From the cell containing the given text, extract its center point as [X, Y] coordinate. 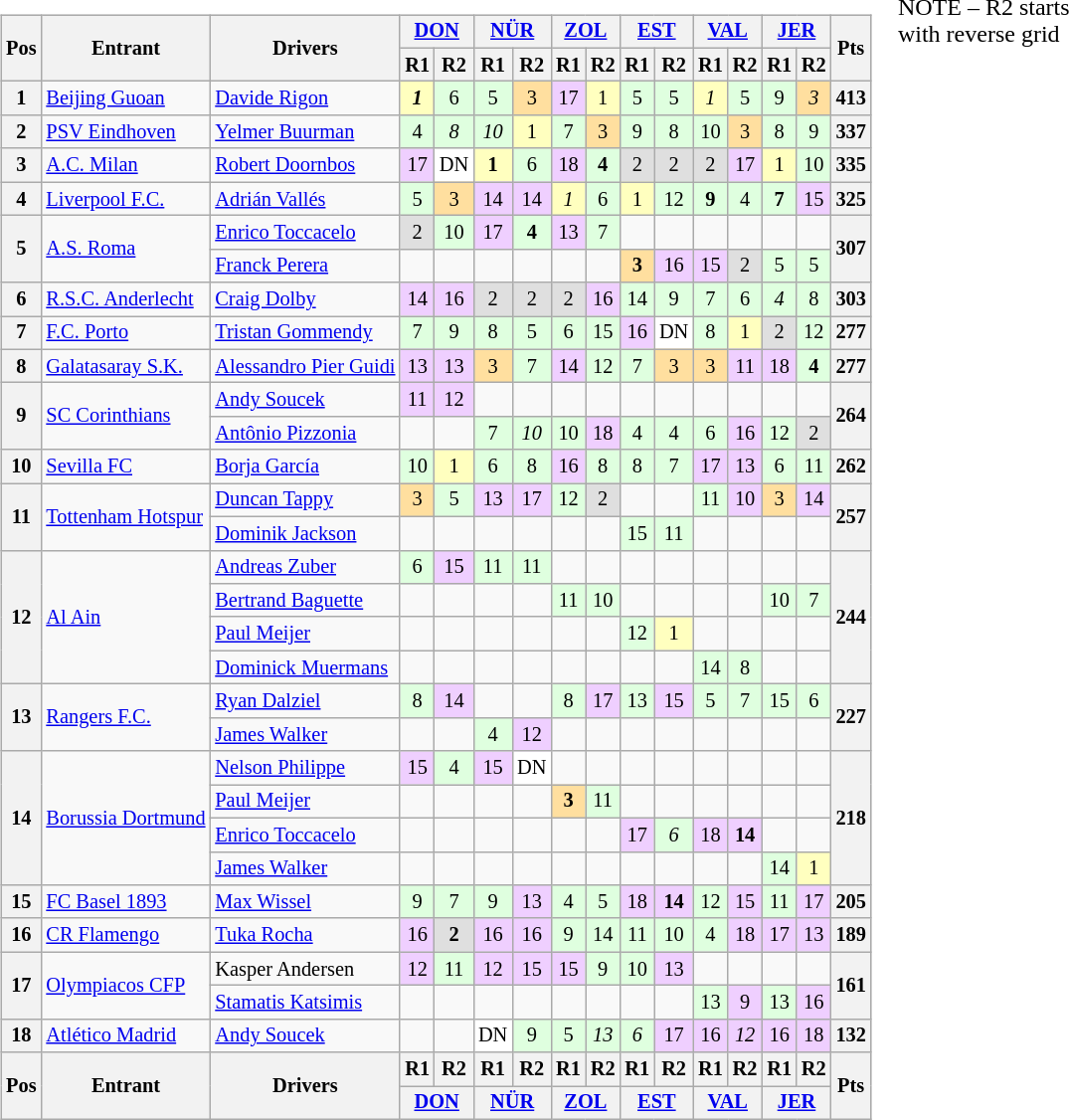
205 [851, 902]
132 [851, 1035]
Sevilla FC [125, 467]
307 [851, 249]
F.C. Porto [125, 333]
Yelmer Buurman [304, 132]
Beijing Guoan [125, 98]
Craig Dolby [304, 299]
Kasper Andersen [304, 969]
303 [851, 299]
CR Flamengo [125, 935]
Atlético Madrid [125, 1035]
Tuka Rocha [304, 935]
Rangers F.C. [125, 718]
Ryan Dalziel [304, 701]
257 [851, 517]
Borussia Dortmund [125, 818]
413 [851, 98]
Al Ain [125, 617]
A.C. Milan [125, 165]
Bertrand Baguette [304, 601]
Stamatis Katsimis [304, 1003]
227 [851, 718]
Andreas Zuber [304, 567]
SC Corinthians [125, 416]
264 [851, 416]
335 [851, 165]
Franck Perera [304, 266]
Max Wissel [304, 902]
325 [851, 199]
Tottenham Hotspur [125, 517]
Dominik Jackson [304, 533]
337 [851, 132]
Alessandro Pier Guidi [304, 366]
Nelson Philippe [304, 768]
189 [851, 935]
Antônio Pizzonia [304, 434]
Tristan Gommendy [304, 333]
Adrián Vallés [304, 199]
Galatasaray S.K. [125, 366]
Dominick Muermans [304, 667]
Duncan Tappy [304, 500]
Borja García [304, 467]
Davide Rigon [304, 98]
Liverpool F.C. [125, 199]
Olympiacos CFP [125, 985]
262 [851, 467]
161 [851, 985]
Robert Doornbos [304, 165]
218 [851, 818]
A.S. Roma [125, 249]
PSV Eindhoven [125, 132]
R.S.C. Anderlecht [125, 299]
FC Basel 1893 [125, 902]
244 [851, 617]
